Capture the cell that displays the provided text and extract its [X, Y] central coordinate. 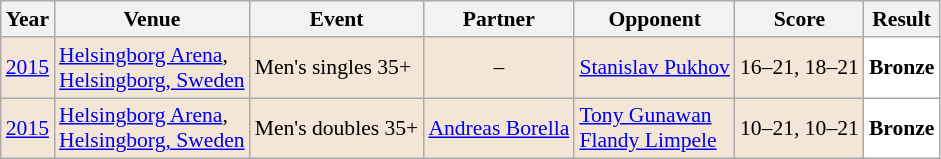
Men's singles 35+ [337, 68]
10–21, 10–21 [800, 128]
Event [337, 19]
16–21, 18–21 [800, 68]
Venue [152, 19]
Year [28, 19]
– [498, 68]
Andreas Borella [498, 128]
Score [800, 19]
Result [902, 19]
Partner [498, 19]
Men's doubles 35+ [337, 128]
Stanislav Pukhov [654, 68]
Tony Gunawan Flandy Limpele [654, 128]
Opponent [654, 19]
